Capture the cell that displays the provided text and extract its (X, Y) central coordinate. 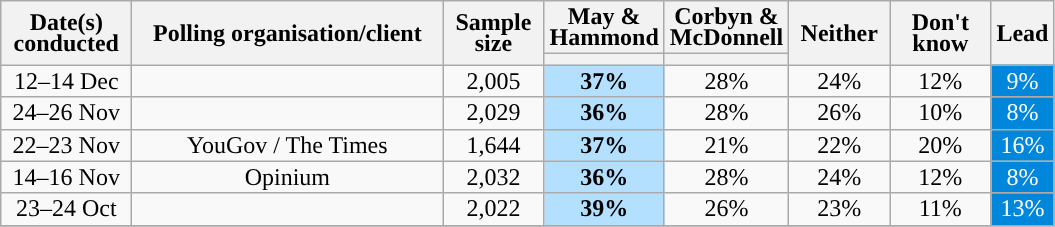
23% (840, 209)
Lead (1022, 33)
22–23 Nov (66, 145)
24–26 Nov (66, 113)
39% (604, 209)
2,032 (494, 177)
12–14 Dec (66, 81)
2,022 (494, 209)
9% (1022, 81)
16% (1022, 145)
Polling organisation/client (288, 33)
Neither (840, 33)
YouGov / The Times (288, 145)
11% (940, 209)
22% (840, 145)
Opinium (288, 177)
2,005 (494, 81)
21% (726, 145)
Date(s)conducted (66, 33)
1,644 (494, 145)
20% (940, 145)
Don't know (940, 33)
May & Hammond (604, 28)
13% (1022, 209)
Corbyn & McDonnell (726, 28)
Sample size (494, 33)
10% (940, 113)
2,029 (494, 113)
23–24 Oct (66, 209)
14–16 Nov (66, 177)
